Detect which cell encompasses the target text, then output its [x, y] center coordinate. 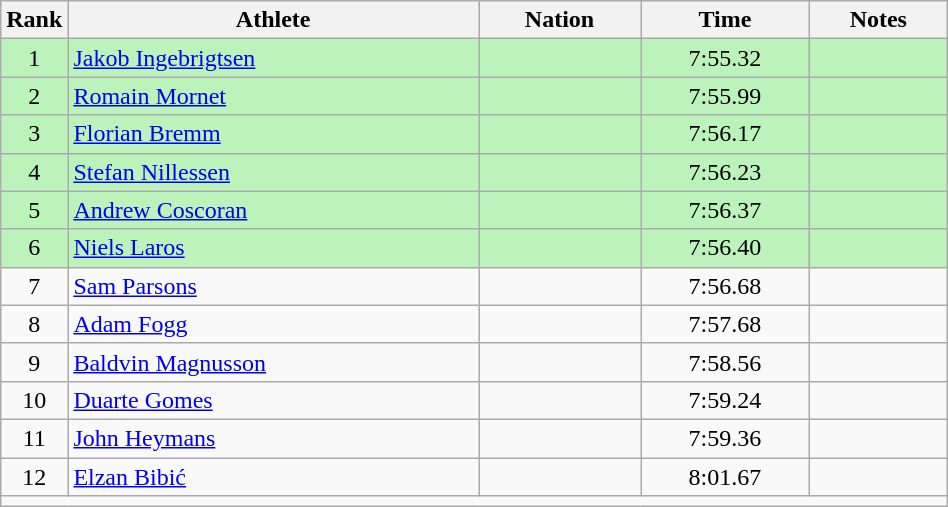
Stefan Nillessen [274, 172]
Notes [878, 20]
7:56.17 [726, 134]
7:56.23 [726, 172]
9 [34, 362]
7:59.24 [726, 400]
7:56.37 [726, 210]
7:57.68 [726, 324]
7:55.32 [726, 58]
7:56.68 [726, 286]
Nation [559, 20]
8:01.67 [726, 477]
Adam Fogg [274, 324]
Elzan Bibić [274, 477]
Rank [34, 20]
1 [34, 58]
7:56.40 [726, 248]
John Heymans [274, 438]
4 [34, 172]
Niels Laros [274, 248]
3 [34, 134]
Athlete [274, 20]
Sam Parsons [274, 286]
8 [34, 324]
Jakob Ingebrigtsen [274, 58]
12 [34, 477]
6 [34, 248]
Florian Bremm [274, 134]
Duarte Gomes [274, 400]
7:59.36 [726, 438]
2 [34, 96]
7:55.99 [726, 96]
5 [34, 210]
10 [34, 400]
7 [34, 286]
7:58.56 [726, 362]
Time [726, 20]
Baldvin Magnusson [274, 362]
Romain Mornet [274, 96]
Andrew Coscoran [274, 210]
11 [34, 438]
